Capture the cell that displays the provided text and extract its (x, y) central coordinate. 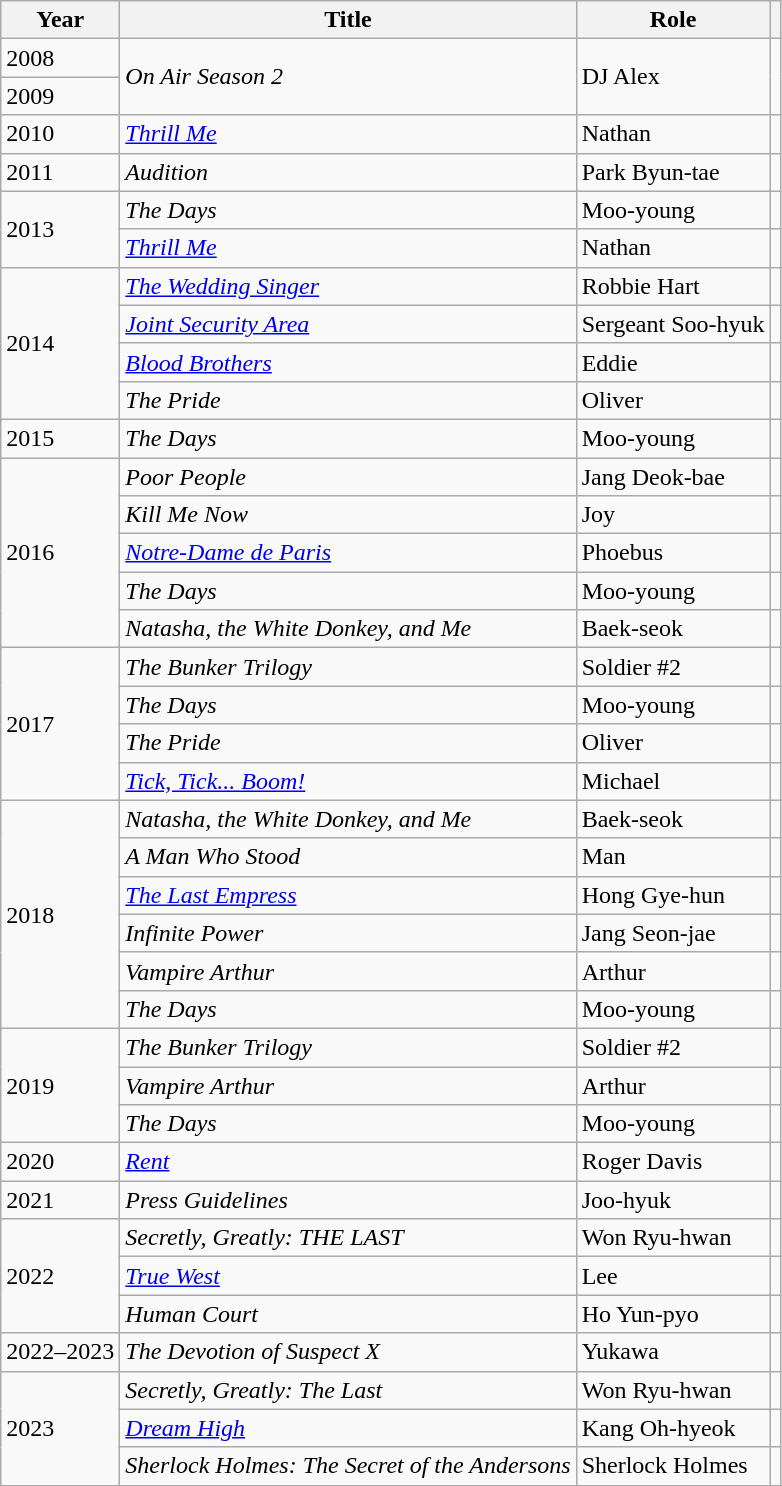
2023 (60, 1428)
2019 (60, 1085)
Ho Yun-pyo (673, 1314)
Audition (348, 172)
The Devotion of Suspect X (348, 1352)
2013 (60, 229)
DJ Alex (673, 77)
A Man Who Stood (348, 857)
Press Guidelines (348, 1200)
Secretly, Greatly: THE LAST (348, 1238)
On Air Season 2 (348, 77)
Secretly, Greatly: The Last (348, 1390)
Sherlock Holmes (673, 1466)
Michael (673, 781)
Human Court (348, 1314)
Roger Davis (673, 1162)
Dream High (348, 1428)
Title (348, 20)
2016 (60, 553)
Joo-hyuk (673, 1200)
2009 (60, 96)
Yukawa (673, 1352)
Blood Brothers (348, 362)
Jang Seon-jae (673, 933)
Infinite Power (348, 933)
2022–2023 (60, 1352)
2018 (60, 914)
2010 (60, 134)
Joint Security Area (348, 324)
Park Byun-tae (673, 172)
Robbie Hart (673, 286)
2020 (60, 1162)
Joy (673, 515)
Rent (348, 1162)
Sherlock Holmes: The Secret of the Andersons (348, 1466)
Tick, Tick... Boom! (348, 781)
The Wedding Singer (348, 286)
2014 (60, 343)
2011 (60, 172)
2022 (60, 1276)
Notre-Dame de Paris (348, 553)
True West (348, 1276)
2008 (60, 58)
Sergeant Soo-hyuk (673, 324)
Man (673, 857)
Phoebus (673, 553)
Year (60, 20)
2021 (60, 1200)
The Last Empress (348, 895)
Role (673, 20)
Kang Oh-hyeok (673, 1428)
Eddie (673, 362)
Lee (673, 1276)
Kill Me Now (348, 515)
Hong Gye-hun (673, 895)
Poor People (348, 477)
Jang Deok-bae (673, 477)
2017 (60, 724)
2015 (60, 438)
